Search for the cell housing the specified text and yield its [x, y] center coordinate. 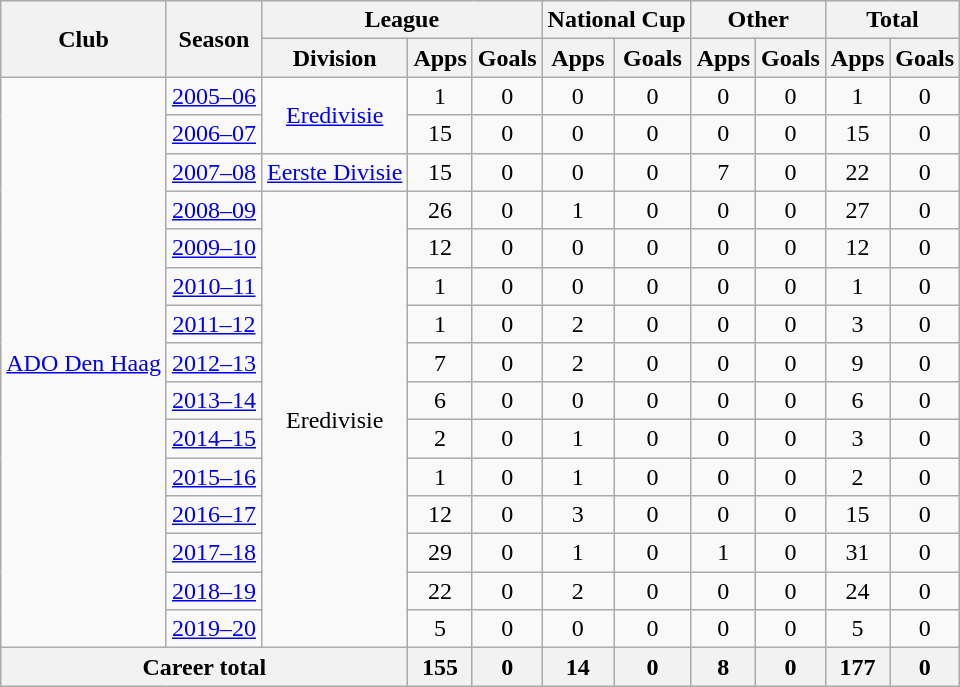
8 [723, 667]
National Cup [616, 20]
2014–15 [214, 438]
177 [857, 667]
2007–08 [214, 172]
Season [214, 39]
ADO Den Haag [84, 362]
Eerste Divisie [334, 172]
2019–20 [214, 629]
155 [440, 667]
24 [857, 591]
2015–16 [214, 477]
Club [84, 39]
2011–12 [214, 324]
2012–13 [214, 362]
2016–17 [214, 515]
29 [440, 553]
2006–07 [214, 134]
9 [857, 362]
Division [334, 58]
2005–06 [214, 96]
Total [892, 20]
26 [440, 210]
2010–11 [214, 286]
League [402, 20]
2013–14 [214, 400]
2008–09 [214, 210]
2009–10 [214, 248]
27 [857, 210]
Other [758, 20]
31 [857, 553]
2018–19 [214, 591]
14 [578, 667]
Career total [204, 667]
2017–18 [214, 553]
